Find where the given text appears and provide that cell's center as (X, Y) coordinate. 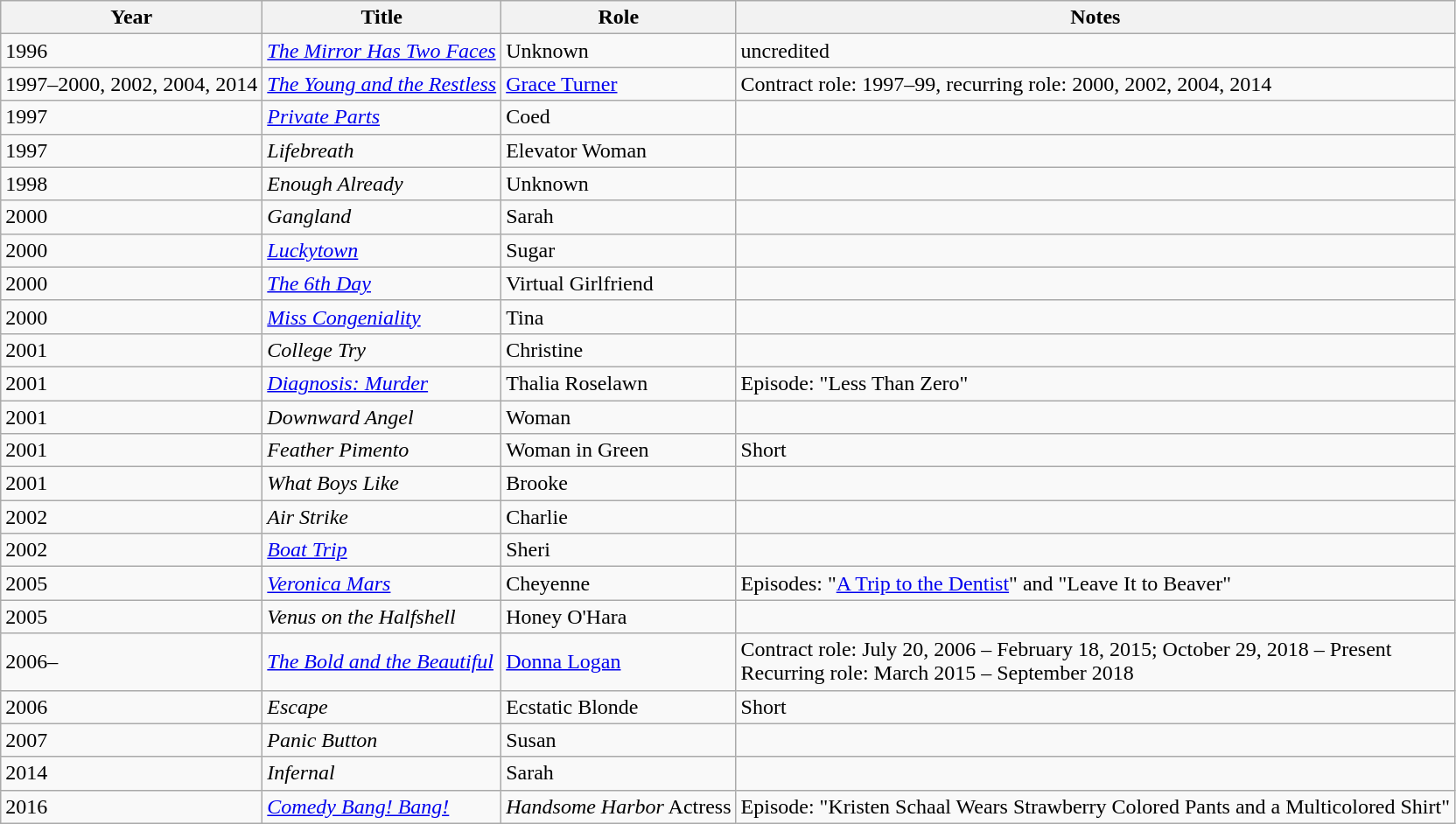
Notes (1095, 17)
Woman in Green (619, 450)
Thalia Roselawn (619, 383)
The Mirror Has Two Faces (381, 51)
Downward Angel (381, 417)
Boat Trip (381, 550)
Comedy Bang! Bang! (381, 807)
Feather Pimento (381, 450)
Veronica Mars (381, 583)
College Try (381, 350)
Sugar (619, 250)
Virtual Girlfriend (619, 283)
Christine (619, 350)
1997–2000, 2002, 2004, 2014 (131, 84)
Honey O'Hara (619, 617)
Panic Button (381, 740)
The Young and the Restless (381, 84)
2006 (131, 707)
Episode: "Kristen Schaal Wears Strawberry Colored Pants and a Multicolored Shirt" (1095, 807)
What Boys Like (381, 484)
Venus on the Halfshell (381, 617)
Private Parts (381, 117)
Susan (619, 740)
Coed (619, 117)
Miss Congeniality (381, 317)
2007 (131, 740)
Episode: "Less Than Zero" (1095, 383)
Gangland (381, 217)
2016 (131, 807)
Elevator Woman (619, 150)
Infernal (381, 773)
Enough Already (381, 184)
Tina (619, 317)
Sheri (619, 550)
Handsome Harbor Actress (619, 807)
The Bold and the Beautiful (381, 661)
Grace Turner (619, 84)
Charlie (619, 517)
Air Strike (381, 517)
Ecstatic Blonde (619, 707)
Contract role: 1997–99, recurring role: 2000, 2002, 2004, 2014 (1095, 84)
1996 (131, 51)
Role (619, 17)
Escape (381, 707)
Year (131, 17)
uncredited (1095, 51)
Donna Logan (619, 661)
Cheyenne (619, 583)
Contract role: July 20, 2006 – February 18, 2015; October 29, 2018 – Present Recurring role: March 2015 – September 2018 (1095, 661)
2014 (131, 773)
Episodes: "A Trip to the Dentist" and "Leave It to Beaver" (1095, 583)
Title (381, 17)
Luckytown (381, 250)
Brooke (619, 484)
Lifebreath (381, 150)
Diagnosis: Murder (381, 383)
1998 (131, 184)
Woman (619, 417)
The 6th Day (381, 283)
2006– (131, 661)
